Locate the cell with the specified text and output its (X, Y) center coordinate. 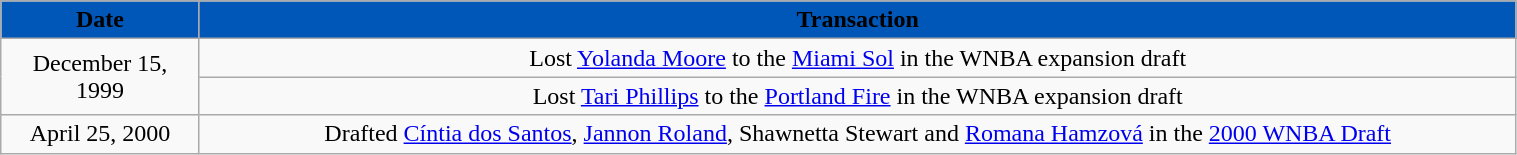
Drafted Cíntia dos Santos, Jannon Roland, Shawnetta Stewart and Romana Hamzová in the 2000 WNBA Draft (858, 134)
Transaction (858, 20)
December 15, 1999 (100, 77)
Date (100, 20)
Lost Tari Phillips to the Portland Fire in the WNBA expansion draft (858, 96)
April 25, 2000 (100, 134)
Lost Yolanda Moore to the Miami Sol in the WNBA expansion draft (858, 58)
